Scan for the cell matching the given text and deliver its [x, y] coordinate at center. 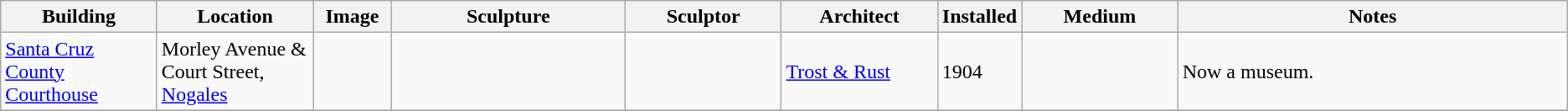
1904 [979, 71]
Image [352, 17]
Now a museum. [1372, 71]
Building [79, 17]
Santa Cruz County Courthouse [79, 71]
Installed [979, 17]
Notes [1372, 17]
Trost & Rust [859, 71]
Sculpture [508, 17]
Medium [1100, 17]
Morley Avenue & Court Street,Nogales [235, 71]
Sculptor [703, 17]
Location [235, 17]
Architect [859, 17]
